Locate the cell with the specified text and output its [x, y] center coordinate. 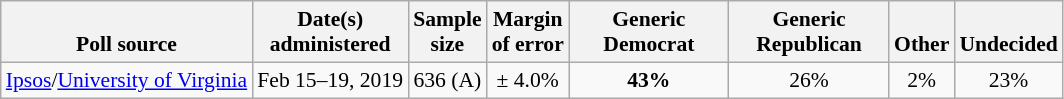
Undecided [1008, 32]
2% [922, 80]
GenericRepublican [809, 32]
43% [649, 80]
26% [809, 80]
Marginof error [528, 32]
GenericDemocrat [649, 32]
Poll source [126, 32]
Samplesize [447, 32]
Date(s)administered [330, 32]
Ipsos/University of Virginia [126, 80]
23% [1008, 80]
636 (A) [447, 80]
± 4.0% [528, 80]
Other [922, 32]
Feb 15–19, 2019 [330, 80]
